For the text-containing cell, return its midpoint in (x, y) coordinate format. 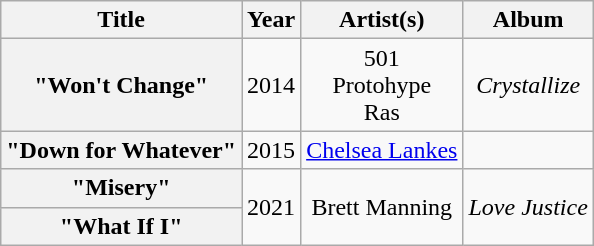
"Won't Change" (122, 85)
Crystallize (528, 85)
"What If I" (122, 226)
Album (528, 20)
2015 (272, 150)
2021 (272, 207)
Year (272, 20)
"Down for Whatever" (122, 150)
Brett Manning (382, 207)
2014 (272, 85)
501ProtohypeRas (382, 85)
Chelsea Lankes (382, 150)
Title (122, 20)
Artist(s) (382, 20)
"Misery" (122, 188)
Love Justice (528, 207)
